Identify which cell holds the provided text, then report its [x, y] central coordinate. 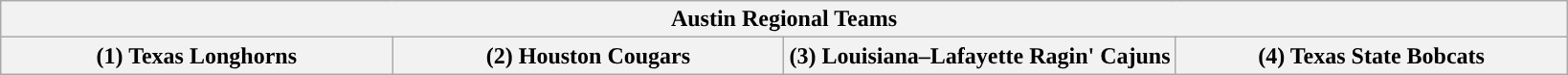
(1) Texas Longhorns [197, 56]
(3) Louisiana–Lafayette Ragin' Cajuns [980, 56]
(2) Houston Cougars [588, 56]
(4) Texas State Bobcats [1371, 56]
Austin Regional Teams [784, 19]
